Locate the cell with the specified text and output its (x, y) center coordinate. 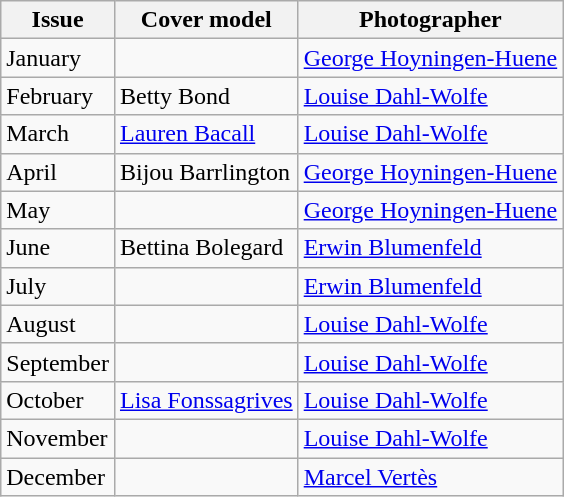
Lisa Fonssagrives (206, 400)
Photographer (430, 20)
July (58, 286)
June (58, 248)
February (58, 96)
Issue (58, 20)
Marcel Vertès (430, 477)
November (58, 438)
Bettina Bolegard (206, 248)
December (58, 477)
January (58, 58)
April (58, 172)
August (58, 324)
Bijou Barrlington (206, 172)
May (58, 210)
Lauren Bacall (206, 134)
October (58, 400)
Betty Bond (206, 96)
March (58, 134)
September (58, 362)
Cover model (206, 20)
